Identify which cell holds the provided text, then report its [x, y] central coordinate. 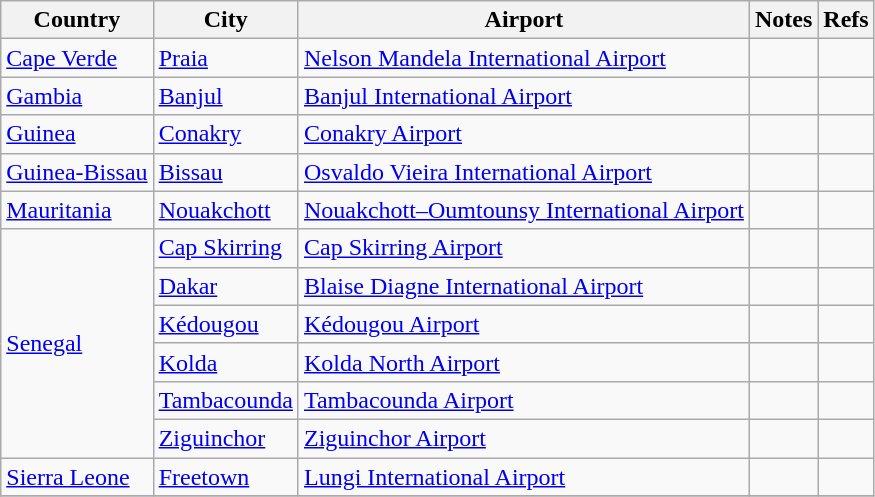
Kédougou Airport [524, 324]
Senegal [77, 343]
Refs [846, 20]
Cap Skirring Airport [524, 248]
City [226, 20]
Ziguinchor [226, 438]
Tambacounda Airport [524, 400]
Country [77, 20]
Kolda North Airport [524, 362]
Gambia [77, 96]
Praia [226, 58]
Ziguinchor Airport [524, 438]
Nelson Mandela International Airport [524, 58]
Mauritania [77, 210]
Banjul [226, 96]
Osvaldo Vieira International Airport [524, 172]
Cap Skirring [226, 248]
Conakry Airport [524, 134]
Notes [783, 20]
Guinea [77, 134]
Nouakchott–Oumtounsy International Airport [524, 210]
Lungi International Airport [524, 477]
Kolda [226, 362]
Freetown [226, 477]
Cape Verde [77, 58]
Blaise Diagne International Airport [524, 286]
Bissau [226, 172]
Banjul International Airport [524, 96]
Tambacounda [226, 400]
Sierra Leone [77, 477]
Conakry [226, 134]
Guinea-Bissau [77, 172]
Nouakchott [226, 210]
Kédougou [226, 324]
Airport [524, 20]
Dakar [226, 286]
